Return the [X, Y] coordinate for the center point of the cell that contains the specified text.  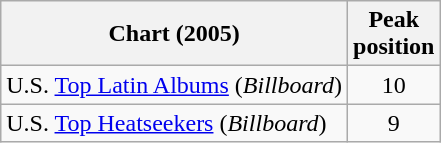
Chart (2005) [174, 34]
9 [394, 123]
10 [394, 85]
U.S. Top Latin Albums (Billboard) [174, 85]
Peakposition [394, 34]
U.S. Top Heatseekers (Billboard) [174, 123]
